Search for the cell housing the specified text and yield its [x, y] center coordinate. 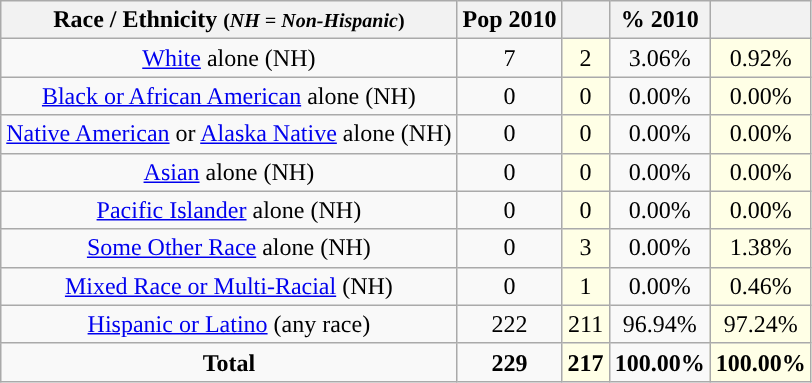
222 [510, 324]
Hispanic or Latino (any race) [229, 324]
217 [586, 362]
229 [510, 362]
Total [229, 362]
3.06% [660, 58]
211 [586, 324]
Black or African American alone (NH) [229, 96]
0.92% [760, 58]
Some Other Race alone (NH) [229, 248]
1 [586, 286]
7 [510, 58]
3 [586, 248]
2 [586, 58]
Asian alone (NH) [229, 172]
Race / Ethnicity (NH = Non-Hispanic) [229, 20]
96.94% [660, 324]
97.24% [760, 324]
Mixed Race or Multi-Racial (NH) [229, 286]
Native American or Alaska Native alone (NH) [229, 134]
Pacific Islander alone (NH) [229, 210]
Pop 2010 [510, 20]
White alone (NH) [229, 58]
% 2010 [660, 20]
0.46% [760, 286]
1.38% [760, 248]
